Find where the given text appears and provide that cell's center as (X, Y) coordinate. 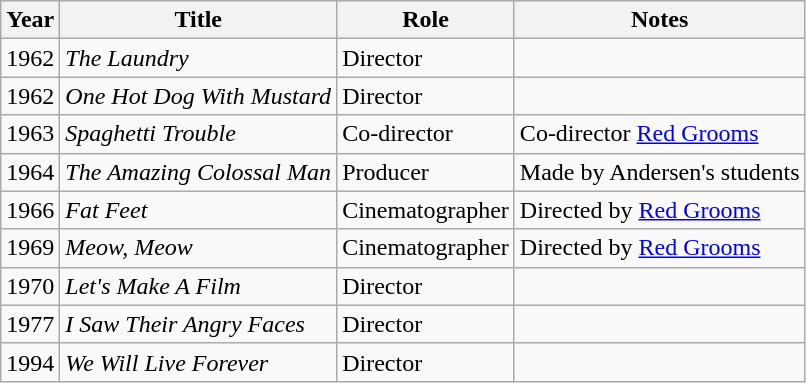
We Will Live Forever (198, 362)
Title (198, 20)
Role (426, 20)
Made by Andersen's students (660, 172)
Spaghetti Trouble (198, 134)
1969 (30, 248)
The Laundry (198, 58)
I Saw Their Angry Faces (198, 324)
Co-director (426, 134)
One Hot Dog With Mustard (198, 96)
Notes (660, 20)
1964 (30, 172)
The Amazing Colossal Man (198, 172)
1994 (30, 362)
1966 (30, 210)
Co-director Red Grooms (660, 134)
Producer (426, 172)
Fat Feet (198, 210)
Meow, Meow (198, 248)
1963 (30, 134)
1977 (30, 324)
Let's Make A Film (198, 286)
1970 (30, 286)
Year (30, 20)
